Search for the cell housing the specified text and yield its [X, Y] center coordinate. 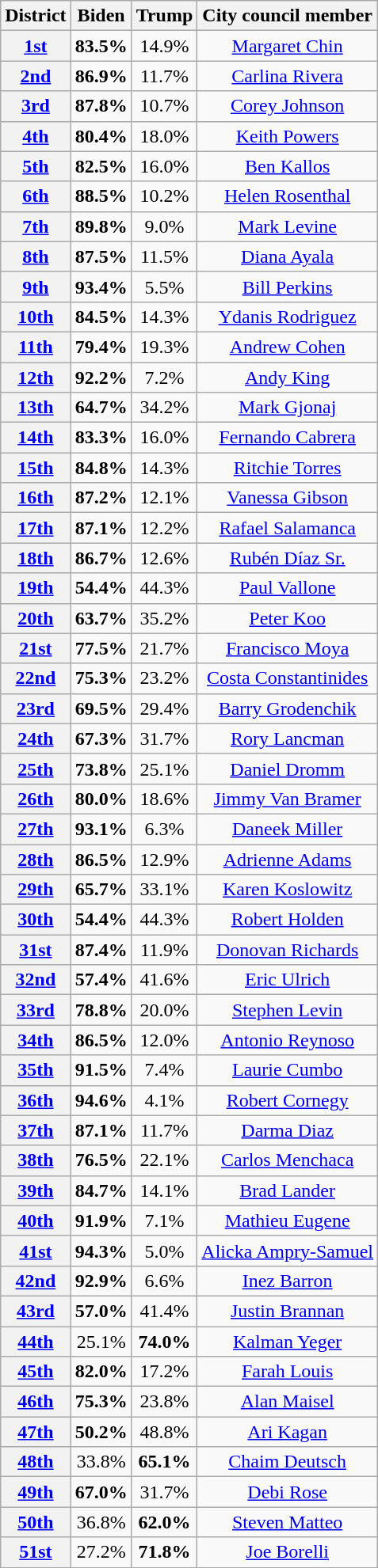
37th [36, 1130]
84.7% [101, 1190]
42nd [36, 1281]
15th [36, 468]
41.4% [165, 1311]
Ritchie Torres [288, 468]
80.0% [101, 799]
46th [36, 1402]
Antonio Reynoso [288, 1040]
35th [36, 1070]
Rubén Díaz Sr. [288, 558]
Mark Levine [288, 226]
91.5% [101, 1070]
Ben Kallos [288, 166]
Robert Cornegy [288, 1100]
44th [36, 1342]
7.1% [165, 1221]
Karen Koslowitz [288, 890]
12.2% [165, 528]
Adrienne Adams [288, 859]
67.0% [101, 1492]
11th [36, 347]
33.8% [101, 1462]
84.5% [101, 317]
Debi Rose [288, 1492]
Costa Constantinides [288, 678]
Carlina Rivera [288, 76]
17.2% [165, 1372]
Margaret Chin [288, 46]
12.0% [165, 1040]
Trump [165, 16]
47th [36, 1432]
Andy King [288, 378]
Peter Koo [288, 618]
Andrew Cohen [288, 347]
6th [36, 196]
51st [36, 1552]
41st [36, 1251]
4th [36, 136]
Paul Vallone [288, 588]
82.0% [101, 1372]
Jimmy Van Bramer [288, 799]
22.1% [165, 1160]
Rory Lancman [288, 738]
83.5% [101, 46]
8th [36, 256]
80.4% [101, 136]
92.2% [101, 378]
84.8% [101, 468]
65.7% [101, 890]
19.3% [165, 347]
5th [36, 166]
12.9% [165, 859]
50th [36, 1522]
6.3% [165, 829]
21.7% [165, 648]
Alicka Ampry-Samuel [288, 1251]
Barry Grodenchik [288, 708]
34th [36, 1040]
Keith Powers [288, 136]
Kalman Yeger [288, 1342]
33rd [36, 1010]
24th [36, 738]
28th [36, 859]
Mark Gjonaj [288, 408]
Fernando Cabrera [288, 438]
65.1% [165, 1462]
36.8% [101, 1522]
27.2% [101, 1552]
73.8% [101, 769]
Carlos Menchaca [288, 1160]
40th [36, 1221]
32nd [36, 980]
Mathieu Eugene [288, 1221]
Darma Diaz [288, 1130]
Corey Johnson [288, 106]
33.1% [165, 890]
57.0% [101, 1311]
29.4% [165, 708]
93.4% [101, 287]
29th [36, 890]
23.8% [165, 1402]
7.4% [165, 1070]
69.5% [101, 708]
64.7% [101, 408]
19th [36, 588]
9th [36, 287]
43rd [36, 1311]
Steven Matteo [288, 1522]
87.2% [101, 498]
86.7% [101, 558]
10.2% [165, 196]
Francisco Moya [288, 648]
57.4% [101, 980]
Helen Rosenthal [288, 196]
City council member [288, 16]
23rd [36, 708]
88.5% [101, 196]
14.9% [165, 46]
74.0% [165, 1342]
7th [36, 226]
17th [36, 528]
77.5% [101, 648]
Vanessa Gibson [288, 498]
87.8% [101, 106]
4.1% [165, 1100]
Daneek Miller [288, 829]
48.8% [165, 1432]
13th [36, 408]
94.3% [101, 1251]
Rafael Salamanca [288, 528]
22nd [36, 678]
Laurie Cumbo [288, 1070]
Eric Ulrich [288, 980]
9.0% [165, 226]
Bill Perkins [288, 287]
48th [36, 1462]
18th [36, 558]
83.3% [101, 438]
35.2% [165, 618]
Daniel Dromm [288, 769]
10th [36, 317]
Joe Borelli [288, 1552]
49th [36, 1492]
3rd [36, 106]
Justin Brannan [288, 1311]
Farah Louis [288, 1372]
89.8% [101, 226]
21st [36, 648]
27th [36, 829]
2nd [36, 76]
District [36, 16]
14th [36, 438]
12.6% [165, 558]
Brad Lander [288, 1190]
82.5% [101, 166]
86.9% [101, 76]
Stephen Levin [288, 1010]
30th [36, 920]
11.9% [165, 950]
87.4% [101, 950]
63.7% [101, 618]
25th [36, 769]
76.5% [101, 1160]
18.6% [165, 799]
39th [36, 1190]
7.2% [165, 378]
87.5% [101, 256]
16th [36, 498]
20th [36, 618]
11.5% [165, 256]
34.2% [165, 408]
91.9% [101, 1221]
41.6% [165, 980]
71.8% [165, 1552]
Ydanis Rodriguez [288, 317]
12.1% [165, 498]
5.0% [165, 1251]
5.5% [165, 287]
1st [36, 46]
38th [36, 1160]
23.2% [165, 678]
10.7% [165, 106]
45th [36, 1372]
67.3% [101, 738]
Biden [101, 16]
26th [36, 799]
20.0% [165, 1010]
Ari Kagan [288, 1432]
62.0% [165, 1522]
Diana Ayala [288, 256]
92.9% [101, 1281]
6.6% [165, 1281]
94.6% [101, 1100]
14.1% [165, 1190]
79.4% [101, 347]
Chaim Deutsch [288, 1462]
Inez Barron [288, 1281]
50.2% [101, 1432]
31st [36, 950]
93.1% [101, 829]
18.0% [165, 136]
Robert Holden [288, 920]
Donovan Richards [288, 950]
78.8% [101, 1010]
12th [36, 378]
Alan Maisel [288, 1402]
36th [36, 1100]
